Return the [X, Y] coordinate for the center point of the cell that contains the specified text.  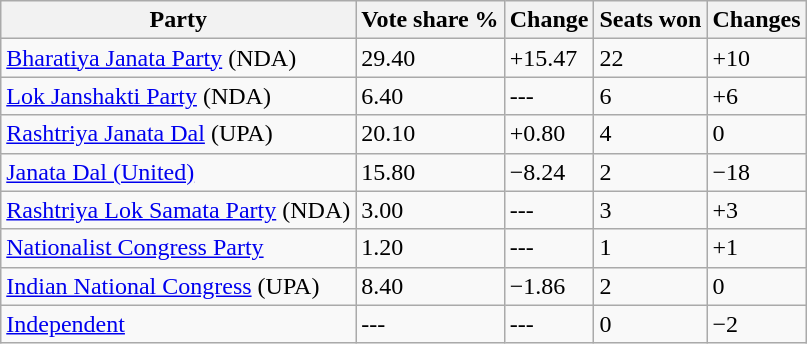
29.40 [430, 58]
Bharatiya Janata Party (NDA) [178, 58]
3 [650, 210]
Seats won [650, 20]
1 [650, 248]
Rashtriya Lok Samata Party (NDA) [178, 210]
Nationalist Congress Party [178, 248]
Change [549, 20]
6.40 [430, 96]
Party [178, 20]
+15.47 [549, 58]
Rashtriya Janata Dal (UPA) [178, 134]
15.80 [430, 172]
8.40 [430, 286]
+6 [756, 96]
1.20 [430, 248]
Changes [756, 20]
+0.80 [549, 134]
Janata Dal (United) [178, 172]
Lok Janshakti Party (NDA) [178, 96]
22 [650, 58]
Vote share % [430, 20]
20.10 [430, 134]
3.00 [430, 210]
−18 [756, 172]
6 [650, 96]
4 [650, 134]
−2 [756, 324]
−8.24 [549, 172]
+3 [756, 210]
−1.86 [549, 286]
Indian National Congress (UPA) [178, 286]
Independent [178, 324]
+10 [756, 58]
+1 [756, 248]
